Extract the (X, Y) coordinate from the center of the cell holding the provided text.  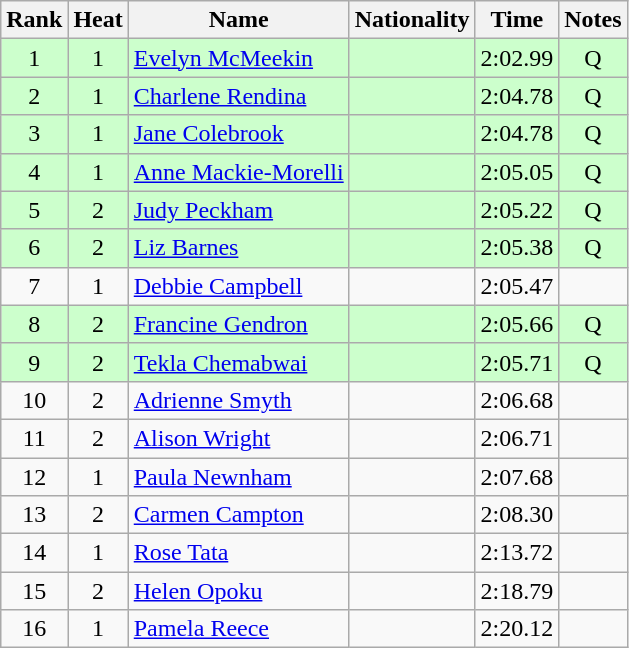
6 (34, 248)
2:13.72 (517, 553)
Debbie Campbell (238, 286)
11 (34, 438)
14 (34, 553)
2:05.66 (517, 324)
Rank (34, 20)
Charlene Rendina (238, 96)
Rose Tata (238, 553)
Evelyn McMeekin (238, 58)
Name (238, 20)
Paula Newnham (238, 477)
2:18.79 (517, 591)
Anne Mackie-Morelli (238, 172)
13 (34, 515)
2:08.30 (517, 515)
5 (34, 210)
16 (34, 629)
2:05.22 (517, 210)
9 (34, 362)
2:02.99 (517, 58)
Heat (98, 20)
Tekla Chemabwai (238, 362)
Francine Gendron (238, 324)
Nationality (412, 20)
Helen Opoku (238, 591)
2:05.38 (517, 248)
12 (34, 477)
Judy Peckham (238, 210)
2:05.71 (517, 362)
10 (34, 400)
Time (517, 20)
7 (34, 286)
Carmen Campton (238, 515)
3 (34, 134)
2:05.05 (517, 172)
2:05.47 (517, 286)
Notes (593, 20)
Jane Colebrook (238, 134)
4 (34, 172)
Liz Barnes (238, 248)
Pamela Reece (238, 629)
Adrienne Smyth (238, 400)
2:20.12 (517, 629)
2:06.71 (517, 438)
15 (34, 591)
2:06.68 (517, 400)
2:07.68 (517, 477)
Alison Wright (238, 438)
8 (34, 324)
